Pinpoint the cell where the given text exists, returning its [x, y] midpoint coordinate. 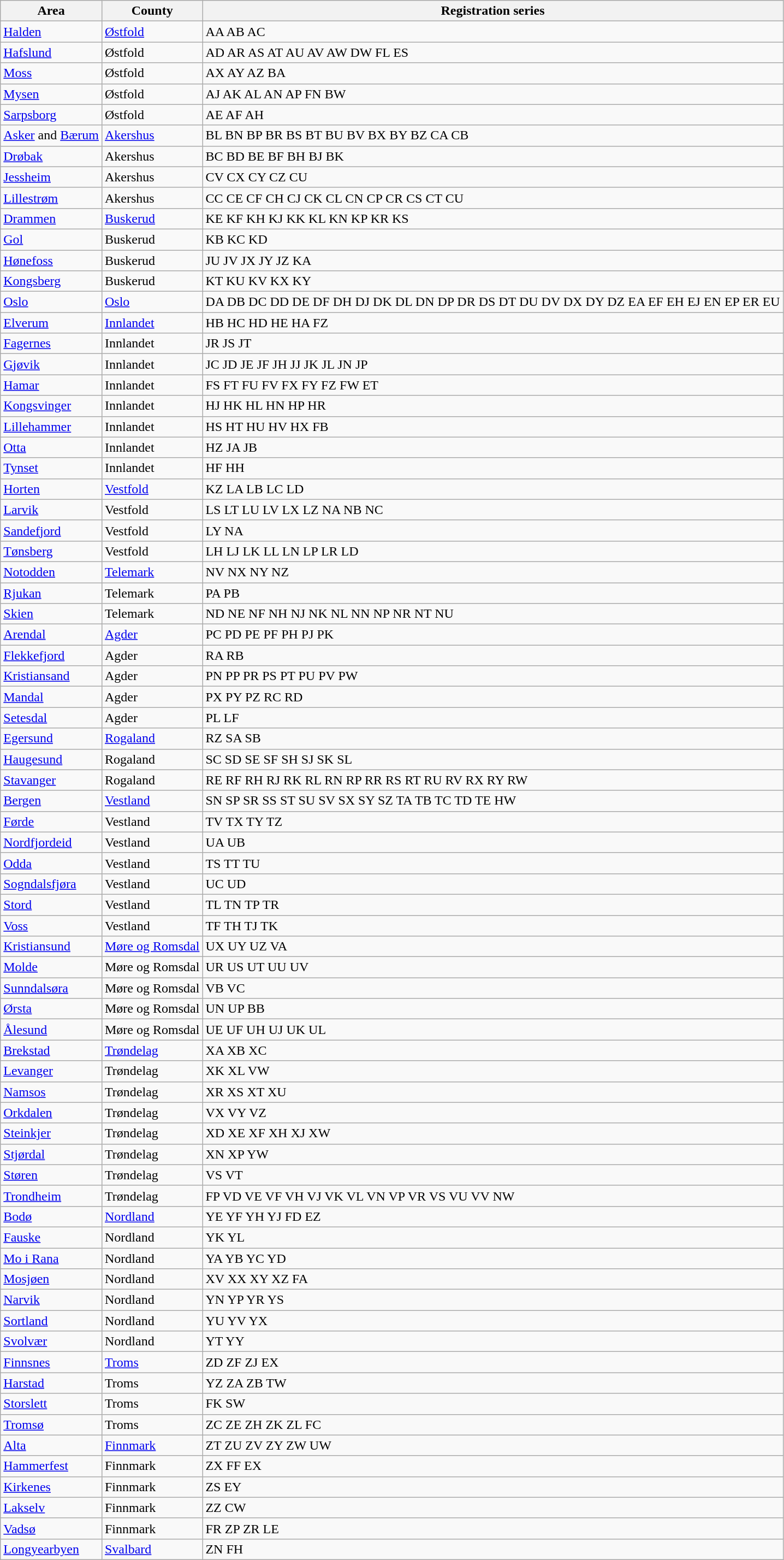
Halden [51, 32]
ZX FF EX [492, 1466]
YN YP YR YS [492, 1300]
XV XX XY XZ FA [492, 1279]
Skien [51, 614]
BC BD BE BF BH BJ BK [492, 156]
Sunndalsøra [51, 988]
DA DB DC DD DE DF DH DJ DK DL DN DP DR DS DT DU DV DX DY DZ EA EF EH EJ EN EP ER EU [492, 302]
Molde [51, 967]
Finnsnes [51, 1362]
Moss [51, 73]
Registration series [492, 11]
BL BN BP BR BS BT BU BV BX BY BZ CA CB [492, 135]
CC CE CF CH CJ CK CL CN CP CR CS CT CU [492, 198]
YZ ZA ZB TW [492, 1383]
Kristiansand [51, 676]
Namsos [51, 1092]
Brekstad [51, 1050]
RA RB [492, 655]
PN PP PR PS PT PU PV PW [492, 676]
Stord [51, 905]
Ålesund [51, 1030]
Voss [51, 926]
Fauske [51, 1237]
ZT ZU ZV ZY ZW UW [492, 1445]
Longyearbyen [51, 1549]
Mysen [51, 94]
Svolvær [51, 1342]
ZZ CW [492, 1508]
UA UB [492, 842]
PL LF [492, 718]
FS FT FU FV FX FY FZ FW ET [492, 385]
Kongsberg [51, 281]
Tromsø [51, 1425]
LS LT LU LV LX LZ NA NB NC [492, 510]
SC SD SE SF SH SJ SK SL [492, 759]
Area [51, 11]
Narvik [51, 1300]
XN XP YW [492, 1154]
Støren [51, 1175]
JR JS JT [492, 344]
JC JD JE JF JH JJ JK JL JN JP [492, 364]
Svalbard [152, 1549]
VX VY VZ [492, 1113]
UN UP BB [492, 1009]
Drøbak [51, 156]
RE RF RH RJ RK RL RN RP RR RS RT RU RV RX RY RW [492, 780]
Kongsvinger [51, 406]
Tønsberg [51, 551]
Sandefjord [51, 530]
Harstad [51, 1383]
PA PB [492, 593]
Levanger [51, 1071]
Kristiansund [51, 947]
Fagernes [51, 344]
CV CX CY CZ CU [492, 177]
Haugesund [51, 759]
NV NX NY NZ [492, 572]
XK XL VW [492, 1071]
Sortland [51, 1321]
Larvik [51, 510]
ZC ZE ZH ZK ZL FC [492, 1425]
Hafslund [51, 52]
Steinkjer [51, 1133]
VB VC [492, 988]
SN SP SR SS ST SU SV SX SY SZ TA TB TC TD TE HW [492, 801]
LY NA [492, 530]
Lillestrøm [51, 198]
Mandal [51, 697]
Trondheim [51, 1196]
Egersund [51, 738]
AA AB AC [492, 32]
Nordfjordeid [51, 842]
KB KC KD [492, 239]
HF HH [492, 468]
Tynset [51, 468]
HJ HK HL HN HP HR [492, 406]
Lakselv [51, 1508]
Drammen [51, 218]
Mosjøen [51, 1279]
Flekkefjord [51, 655]
Alta [51, 1445]
Mo i Rana [51, 1258]
XD XE XF XH XJ XW [492, 1133]
ZS EY [492, 1487]
TS TT TU [492, 863]
Vadsø [51, 1528]
ND NE NF NH NJ NK NL NN NP NR NT NU [492, 614]
Horten [51, 489]
VS VT [492, 1175]
HB HC HD HE HA FZ [492, 323]
Arendal [51, 635]
Hammerfest [51, 1466]
AJ AK AL AN AP FN BW [492, 94]
FP VD VE VF VH VJ VK VL VN VP VR VS VU VV NW [492, 1196]
KZ LA LB LC LD [492, 489]
XR XS XT XU [492, 1092]
Stjørdal [51, 1154]
Hønefoss [51, 261]
YK YL [492, 1237]
RZ SA SB [492, 738]
FR ZP ZR LE [492, 1528]
ZD ZF ZJ EX [492, 1362]
Rjukan [51, 593]
TL TN TP TR [492, 905]
AE AF AH [492, 115]
Elverum [51, 323]
Gjøvik [51, 364]
Hamar [51, 385]
YE YF YH YJ FD EZ [492, 1216]
Otta [51, 447]
Odda [51, 863]
PX PY PZ RC RD [492, 697]
Sogndalsfjøra [51, 884]
HZ JA JB [492, 447]
Gol [51, 239]
LH LJ LK LL LN LP LR LD [492, 551]
Bodø [51, 1216]
TV TX TY TZ [492, 822]
AD AR AS AT AU AV AW DW FL ES [492, 52]
UC UD [492, 884]
Bergen [51, 801]
Kirkenes [51, 1487]
Førde [51, 822]
Jessheim [51, 177]
Orkdalen [51, 1113]
JU JV JX JY JZ KA [492, 261]
YT YY [492, 1342]
UE UF UH UJ UK UL [492, 1030]
Notodden [51, 572]
Lillehammer [51, 427]
Stavanger [51, 780]
Setesdal [51, 718]
XA XB XC [492, 1050]
HS HT HU HV HX FB [492, 427]
Ørsta [51, 1009]
UX UY UZ VA [492, 947]
YU YV YX [492, 1321]
County [152, 11]
FK SW [492, 1404]
TF TH TJ TK [492, 926]
KT KU KV KX KY [492, 281]
PC PD PE PF PH PJ PK [492, 635]
UR US UT UU UV [492, 967]
Asker and Bærum [51, 135]
AX AY AZ BA [492, 73]
ZN FH [492, 1549]
Sarpsborg [51, 115]
Storslett [51, 1404]
YA YB YC YD [492, 1258]
KE KF KH KJ KK KL KN KP KR KS [492, 218]
